Find where the given text appears and provide that cell's center as [x, y] coordinate. 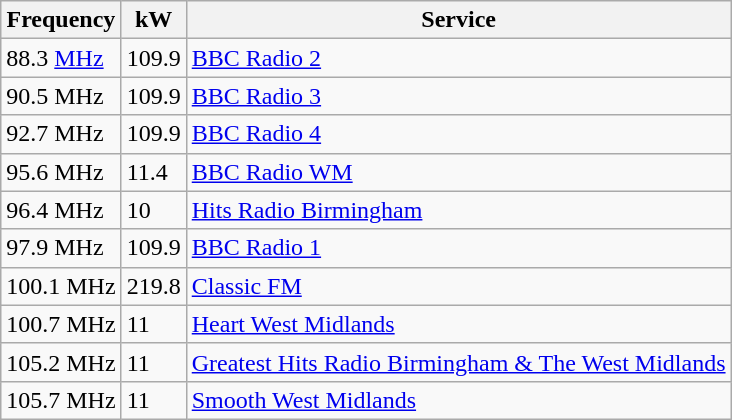
105.2 MHz [61, 362]
219.8 [154, 286]
BBC Radio 2 [458, 58]
92.7 MHz [61, 134]
Service [458, 20]
Classic FM [458, 286]
88.3 MHz [61, 58]
Smooth West Midlands [458, 400]
10 [154, 210]
96.4 MHz [61, 210]
BBC Radio 1 [458, 248]
105.7 MHz [61, 400]
Hits Radio Birmingham [458, 210]
Frequency [61, 20]
90.5 MHz [61, 96]
BBC Radio WM [458, 172]
BBC Radio 4 [458, 134]
BBC Radio 3 [458, 96]
100.1 MHz [61, 286]
11.4 [154, 172]
95.6 MHz [61, 172]
100.7 MHz [61, 324]
Greatest Hits Radio Birmingham & The West Midlands [458, 362]
97.9 MHz [61, 248]
kW [154, 20]
Heart West Midlands [458, 324]
